Detect which cell encompasses the target text, then output its [x, y] center coordinate. 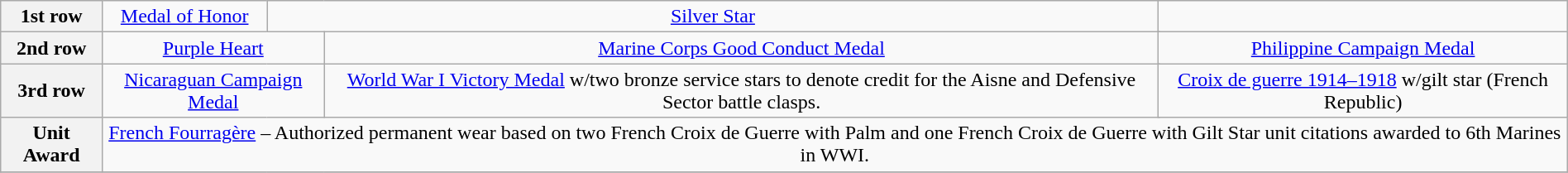
Medal of Honor [184, 17]
Purple Heart [213, 48]
Croix de guerre 1914–1918 w/gilt star (French Republic) [1363, 91]
3rd row [51, 91]
Silver Star [713, 17]
Unit Award [51, 144]
Philippine Campaign Medal [1363, 48]
World War I Victory Medal w/two bronze service stars to denote credit for the Aisne and Defensive Sector battle clasps. [741, 91]
Marine Corps Good Conduct Medal [741, 48]
2nd row [51, 48]
Nicaraguan Campaign Medal [213, 91]
1st row [51, 17]
